Determine the [x, y] coordinate at the center of the cell enclosing the given text.  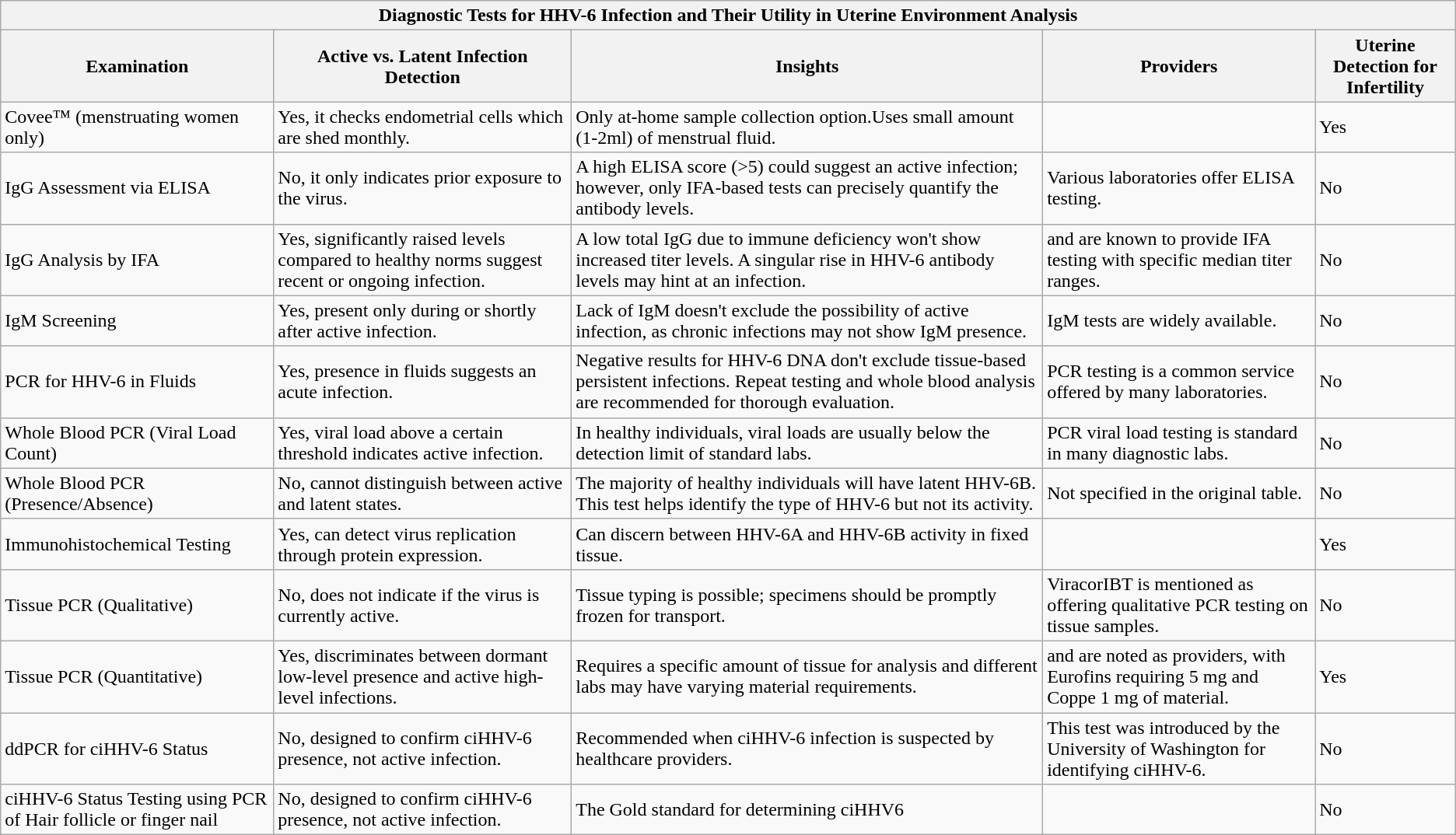
PCR testing is a common service offered by many laboratories. [1179, 382]
The Gold standard for determining ciHHV6 [807, 810]
Examination [137, 66]
IgG Analysis by IFA [137, 260]
The majority of healthy individuals will have latent HHV-6B. This test helps identify the type of HHV-6 but not its activity. [807, 493]
IgM Screening [137, 320]
and are known to provide IFA testing with specific median titer ranges. [1179, 260]
Can discern between HHV-6A and HHV-6B activity in fixed tissue. [807, 544]
Yes, it checks endometrial cells which are shed monthly. [423, 128]
Various laboratories offer ELISA testing. [1179, 188]
Yes, can detect virus replication through protein expression. [423, 544]
Active vs. Latent Infection Detection [423, 66]
No, cannot distinguish between active and latent states. [423, 493]
Only at-home sample collection option.Uses small amount (1-2ml) of menstrual fluid. [807, 128]
Yes, significantly raised levels compared to healthy norms suggest recent or ongoing infection. [423, 260]
Insights [807, 66]
Covee™ (menstruating women only) [137, 128]
Tissue PCR (Qualitative) [137, 605]
Providers [1179, 66]
No, it only indicates prior exposure to the virus. [423, 188]
PCR viral load testing is standard in many diagnostic labs. [1179, 443]
Requires a specific amount of tissue for analysis and different labs may have varying material requirements. [807, 676]
ciHHV-6 Status Testing using PCR of Hair follicle or finger nail [137, 810]
ViracorIBT is mentioned as offering qualitative PCR testing on tissue samples. [1179, 605]
A low total IgG due to immune deficiency won't show increased titer levels. A singular rise in HHV-6 antibody levels may hint at an infection. [807, 260]
Tissue PCR (Quantitative) [137, 676]
Yes, viral load above a certain threshold indicates active infection. [423, 443]
Recommended when ciHHV-6 infection is suspected by healthcare providers. [807, 748]
Not specified in the original table. [1179, 493]
Immunohistochemical Testing [137, 544]
This test was introduced by the University of Washington for identifying ciHHV-6. [1179, 748]
A high ELISA score (>5) could suggest an active infection; however, only IFA-based tests can precisely quantify the antibody levels. [807, 188]
Yes, presence in fluids suggests an acute infection. [423, 382]
In healthy individuals, viral loads are usually below the detection limit of standard labs. [807, 443]
Yes, present only during or shortly after active infection. [423, 320]
Yes, discriminates between dormant low-level presence and active high-level infections. [423, 676]
PCR for HHV-6 in Fluids [137, 382]
Whole Blood PCR (Viral Load Count) [137, 443]
No, does not indicate if the virus is currently active. [423, 605]
Tissue typing is possible; specimens should be promptly frozen for transport. [807, 605]
IgG Assessment via ELISA [137, 188]
Diagnostic Tests for HHV-6 Infection and Their Utility in Uterine Environment Analysis [728, 16]
Uterine Detection for Infertility [1386, 66]
and are noted as providers, with Eurofins requiring 5 mg and Coppe 1 mg of material. [1179, 676]
Whole Blood PCR (Presence/Absence) [137, 493]
ddPCR for ciHHV-6 Status [137, 748]
Lack of IgM doesn't exclude the possibility of active infection, as chronic infections may not show IgM presence. [807, 320]
IgM tests are widely available. [1179, 320]
